Find where the given text appears and provide that cell's center as [X, Y] coordinate. 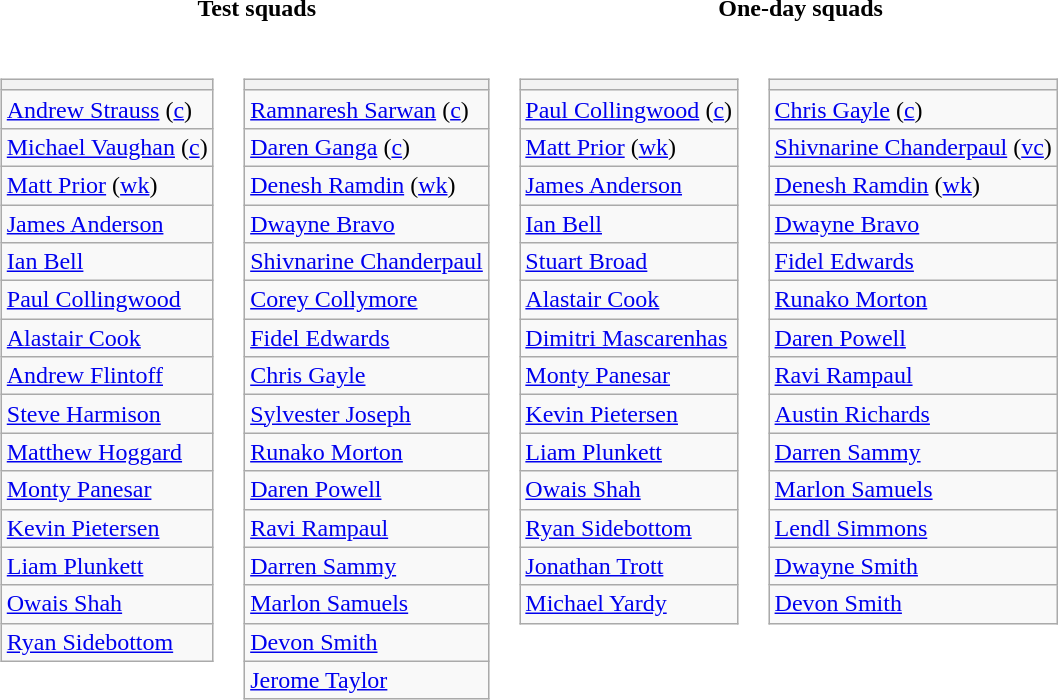
Ramnaresh Sarwan (c) [367, 109]
Jonathan Trott [629, 566]
Andrew Flintoff [107, 376]
Paul Collingwood (c) [629, 109]
Stuart Broad [629, 262]
Chris Gayle (c) [913, 109]
Daren Ganga (c) [367, 147]
Sylvester Joseph [367, 414]
Michael Vaughan (c) [107, 147]
Steve Harmison [107, 414]
Paul Collingwood [107, 300]
Austin Richards [913, 414]
Shivnarine Chanderpaul (vc) [913, 147]
Andrew Strauss (c) [107, 109]
Corey Collymore [367, 300]
Matthew Hoggard [107, 452]
Lendl Simmons [913, 528]
Jerome Taylor [367, 680]
Chris Gayle [367, 376]
Michael Yardy [629, 604]
Dimitri Mascarenhas [629, 338]
Shivnarine Chanderpaul [367, 262]
Dwayne Smith [913, 566]
